Find where the given text appears and provide that cell's center as [X, Y] coordinate. 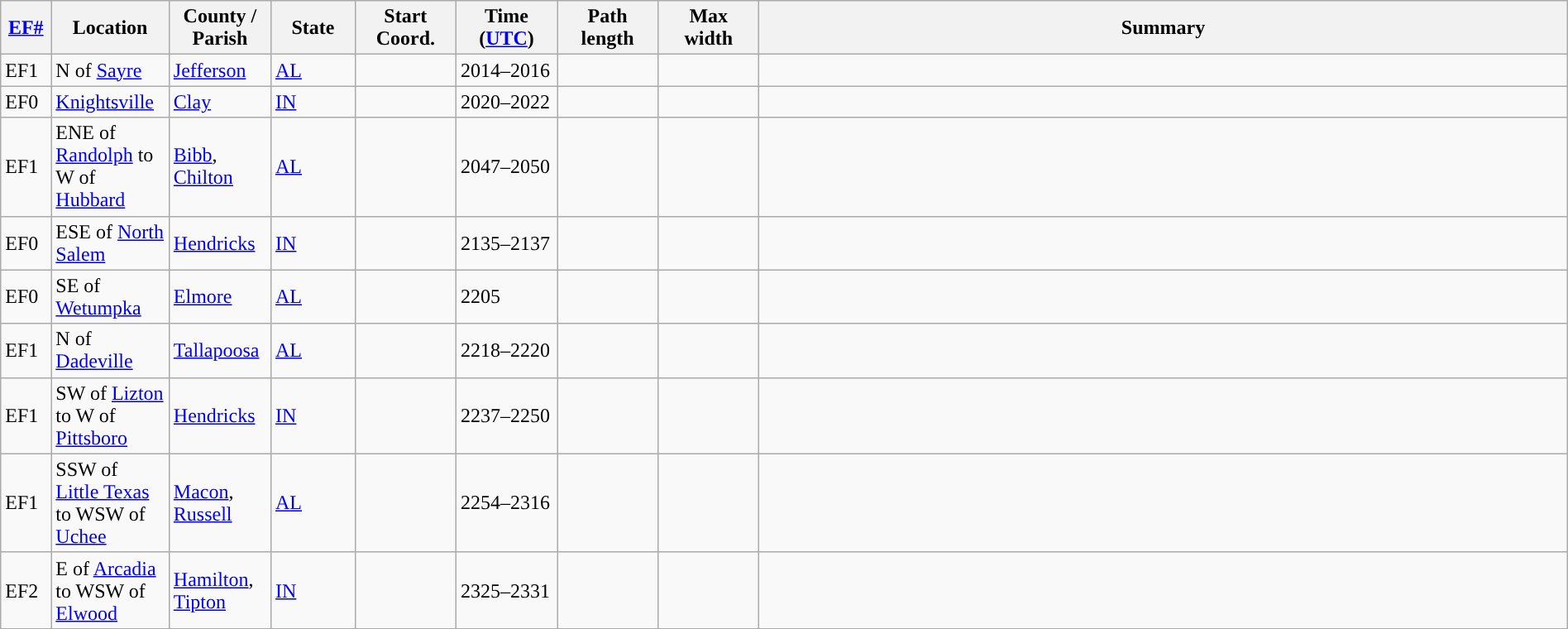
Jefferson [220, 70]
2135–2137 [506, 243]
Summary [1163, 28]
2014–2016 [506, 70]
Location [111, 28]
Start Coord. [405, 28]
2254–2316 [506, 503]
SW of Lizton to W of Pittsboro [111, 415]
Elmore [220, 296]
Tallapoosa [220, 351]
2218–2220 [506, 351]
EF2 [26, 590]
2020–2022 [506, 102]
State [313, 28]
EF# [26, 28]
N of Dadeville [111, 351]
ESE of North Salem [111, 243]
N of Sayre [111, 70]
Path length [608, 28]
Hamilton, Tipton [220, 590]
SSW of Little Texas to WSW of Uchee [111, 503]
ENE of Randolph to W of Hubbard [111, 167]
E of Arcadia to WSW of Elwood [111, 590]
2325–2331 [506, 590]
County / Parish [220, 28]
Max width [709, 28]
Bibb, Chilton [220, 167]
Macon, Russell [220, 503]
Knightsville [111, 102]
Clay [220, 102]
2047–2050 [506, 167]
2237–2250 [506, 415]
Time (UTC) [506, 28]
2205 [506, 296]
SE of Wetumpka [111, 296]
